Determine the (x, y) coordinate at the center of the cell enclosing the given text.  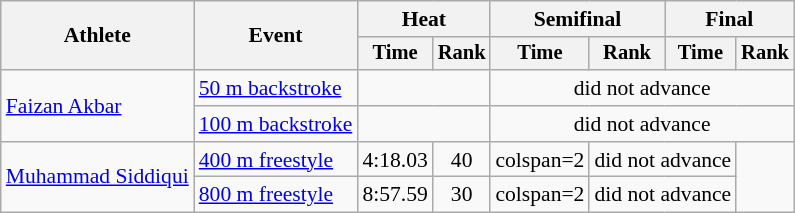
Faizan Akbar (98, 106)
4:18.03 (394, 160)
Final (730, 19)
Heat (424, 19)
Muhammad Siddiqui (98, 178)
800 m freestyle (276, 195)
Semifinal (577, 19)
400 m freestyle (276, 160)
100 m backstroke (276, 124)
Athlete (98, 36)
50 m backstroke (276, 88)
40 (462, 160)
30 (462, 195)
Event (276, 36)
8:57.59 (394, 195)
